Pinpoint the cell where the given text exists, returning its [x, y] midpoint coordinate. 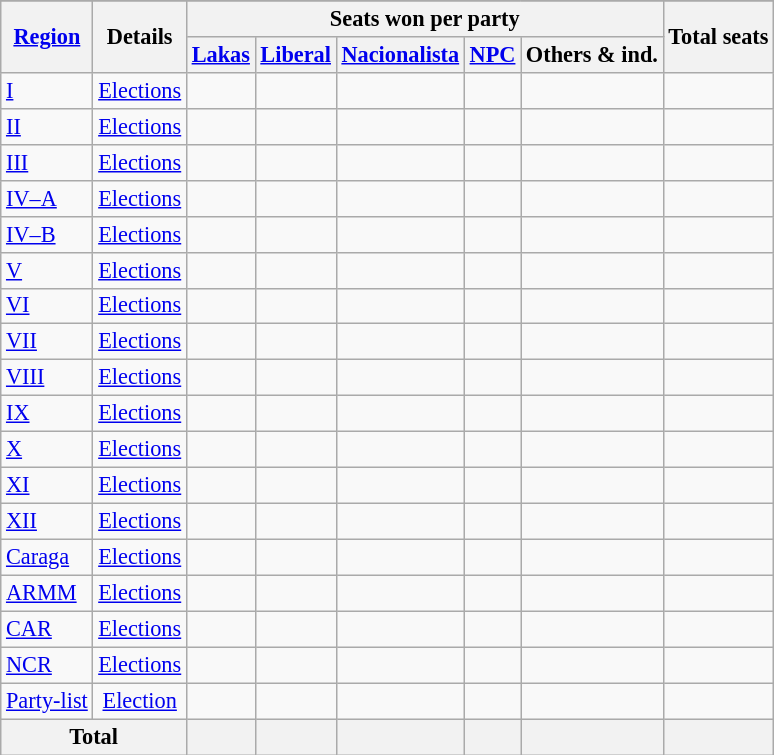
ARMM [47, 593]
Liberal [296, 55]
NCR [47, 665]
VI [47, 306]
Total seats [718, 37]
IV–B [47, 234]
Others & ind. [592, 55]
CAR [47, 629]
Region [47, 37]
Caraga [47, 557]
X [47, 450]
Total [94, 737]
IV–A [47, 198]
III [47, 162]
Election [140, 701]
Seats won per party [424, 19]
VIII [47, 378]
VII [47, 342]
Party-list [47, 701]
V [47, 270]
Lakas [220, 55]
XI [47, 485]
IX [47, 414]
NPC [492, 55]
I [47, 90]
Nacionalista [400, 55]
II [47, 126]
XII [47, 521]
Details [140, 37]
